From the cell containing the given text, extract its center point as [x, y] coordinate. 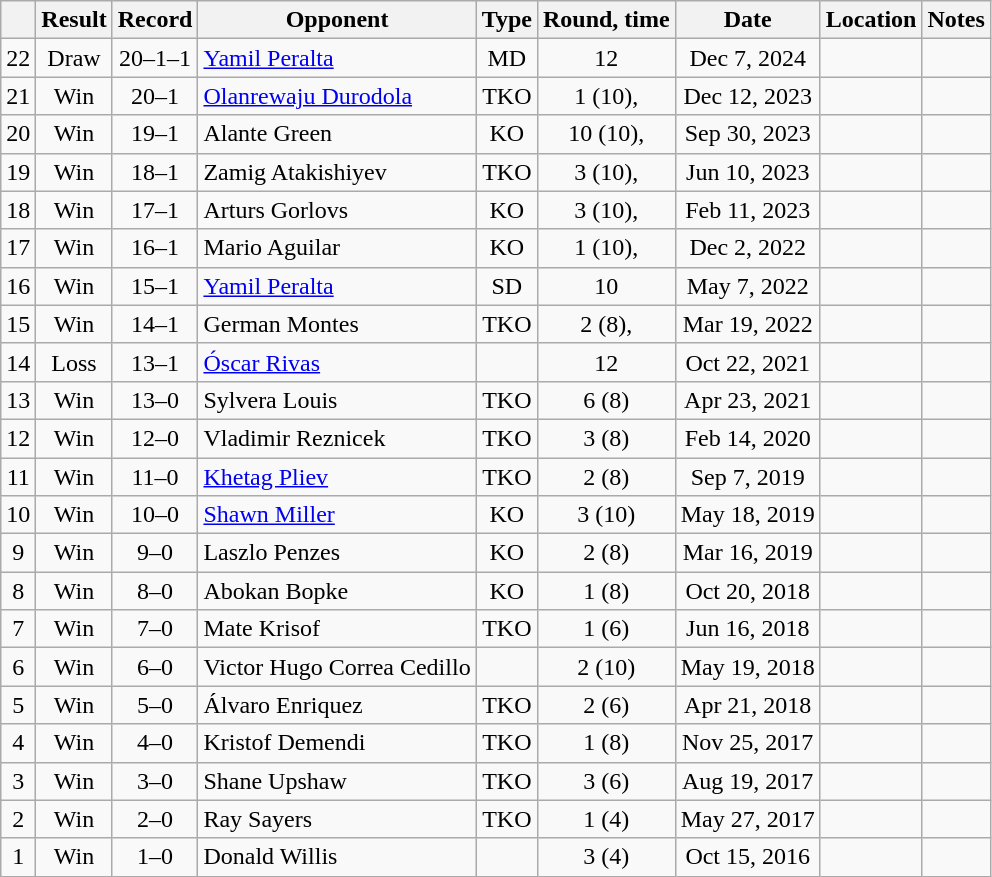
17 [18, 248]
15 [18, 324]
14–1 [155, 324]
Mate Krisof [337, 629]
Vladimir Reznicek [337, 438]
3 (8) [606, 438]
9 [18, 553]
2–0 [155, 819]
Round, time [606, 20]
Nov 25, 2017 [748, 743]
May 19, 2018 [748, 667]
14 [18, 362]
5–0 [155, 705]
Aug 19, 2017 [748, 781]
3–0 [155, 781]
Zamig Atakishiyev [337, 172]
SD [506, 286]
6 (8) [606, 400]
12–0 [155, 438]
Feb 11, 2023 [748, 210]
Dec 12, 2023 [748, 96]
3 [18, 781]
17–1 [155, 210]
Sep 7, 2019 [748, 477]
10–0 [155, 515]
20 [18, 134]
May 7, 2022 [748, 286]
Date [748, 20]
13–1 [155, 362]
Olanrewaju Durodola [337, 96]
13–0 [155, 400]
Álvaro Enriquez [337, 705]
Dec 7, 2024 [748, 58]
16 [18, 286]
Sylvera Louis [337, 400]
Arturs Gorlovs [337, 210]
Record [155, 20]
13 [18, 400]
Oct 22, 2021 [748, 362]
Apr 23, 2021 [748, 400]
7–0 [155, 629]
21 [18, 96]
6–0 [155, 667]
Sep 30, 2023 [748, 134]
Shawn Miller [337, 515]
2 (8), [606, 324]
Type [506, 20]
1 (6) [606, 629]
Abokan Bopke [337, 591]
3 (6) [606, 781]
18 [18, 210]
Draw [74, 58]
5 [18, 705]
19 [18, 172]
1 [18, 857]
Opponent [337, 20]
Location [871, 20]
Result [74, 20]
Ray Sayers [337, 819]
4–0 [155, 743]
7 [18, 629]
May 27, 2017 [748, 819]
Kristof Demendi [337, 743]
Victor Hugo Correa Cedillo [337, 667]
Donald Willis [337, 857]
Mar 19, 2022 [748, 324]
Khetag Pliev [337, 477]
Dec 2, 2022 [748, 248]
Apr 21, 2018 [748, 705]
4 [18, 743]
20–1 [155, 96]
Notes [956, 20]
Óscar Rivas [337, 362]
German Montes [337, 324]
Shane Upshaw [337, 781]
18–1 [155, 172]
8–0 [155, 591]
Loss [74, 362]
11–0 [155, 477]
10 (10), [606, 134]
19–1 [155, 134]
20–1–1 [155, 58]
9–0 [155, 553]
16–1 [155, 248]
Jun 16, 2018 [748, 629]
Jun 10, 2023 [748, 172]
Feb 14, 2020 [748, 438]
2 (6) [606, 705]
1–0 [155, 857]
11 [18, 477]
Laszlo Penzes [337, 553]
3 (10) [606, 515]
6 [18, 667]
8 [18, 591]
Mario Aguilar [337, 248]
3 (4) [606, 857]
Mar 16, 2019 [748, 553]
2 [18, 819]
May 18, 2019 [748, 515]
Oct 20, 2018 [748, 591]
MD [506, 58]
15–1 [155, 286]
2 (10) [606, 667]
Oct 15, 2016 [748, 857]
Alante Green [337, 134]
22 [18, 58]
1 (4) [606, 819]
